For the text-containing cell, return its midpoint in (x, y) coordinate format. 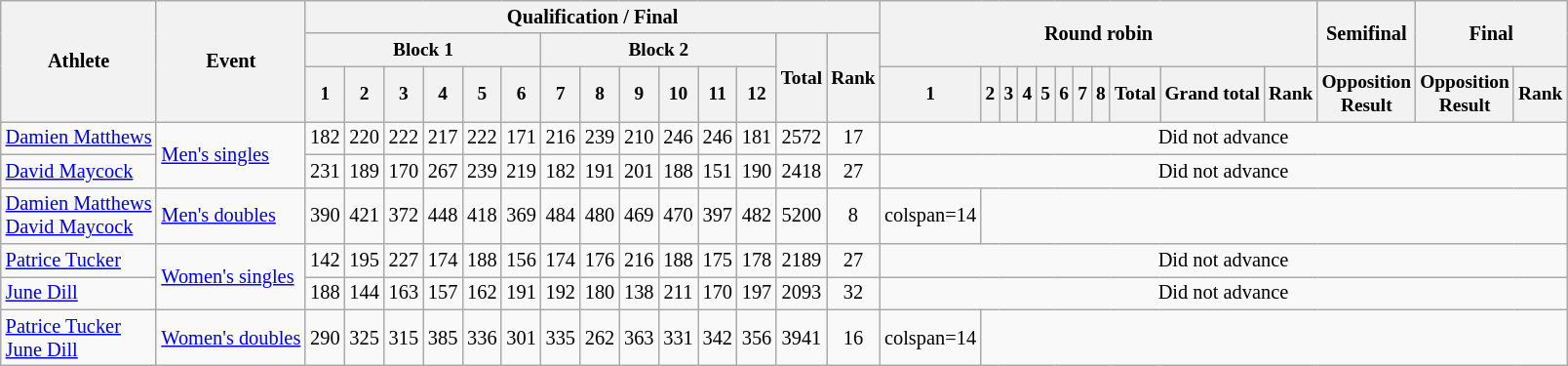
469 (639, 216)
217 (443, 138)
175 (718, 260)
267 (443, 171)
156 (521, 260)
482 (757, 216)
11 (718, 94)
Women's singles (230, 275)
189 (364, 171)
178 (757, 260)
336 (482, 338)
144 (364, 293)
Patrice TuckerJune Dill (79, 338)
176 (600, 260)
369 (521, 216)
480 (600, 216)
Patrice Tucker (79, 260)
335 (561, 338)
201 (639, 171)
Men's singles (230, 154)
2189 (802, 260)
9 (639, 94)
Semifinal (1367, 33)
181 (757, 138)
421 (364, 216)
210 (639, 138)
315 (404, 338)
June Dill (79, 293)
418 (482, 216)
262 (600, 338)
138 (639, 293)
16 (853, 338)
219 (521, 171)
342 (718, 338)
Damien MatthewsDavid Maycock (79, 216)
157 (443, 293)
Damien Matthews (79, 138)
142 (325, 260)
390 (325, 216)
331 (678, 338)
12 (757, 94)
151 (718, 171)
Event (230, 61)
192 (561, 293)
3941 (802, 338)
2093 (802, 293)
211 (678, 293)
10 (678, 94)
448 (443, 216)
2572 (802, 138)
17 (853, 138)
484 (561, 216)
Round robin (1098, 33)
Men's doubles (230, 216)
171 (521, 138)
372 (404, 216)
231 (325, 171)
Women's doubles (230, 338)
162 (482, 293)
180 (600, 293)
Grand total (1213, 94)
220 (364, 138)
363 (639, 338)
301 (521, 338)
385 (443, 338)
Block 1 (423, 49)
Block 2 (659, 49)
290 (325, 338)
470 (678, 216)
2418 (802, 171)
32 (853, 293)
Qualification / Final (593, 17)
David Maycock (79, 171)
227 (404, 260)
356 (757, 338)
325 (364, 338)
195 (364, 260)
Final (1492, 33)
5200 (802, 216)
397 (718, 216)
190 (757, 171)
163 (404, 293)
Athlete (79, 61)
197 (757, 293)
